Capture the cell that displays the provided text and extract its (x, y) central coordinate. 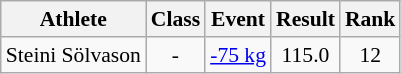
- (176, 55)
Class (176, 19)
Event (238, 19)
Result (306, 19)
-75 kg (238, 55)
Athlete (74, 19)
12 (370, 55)
115.0 (306, 55)
Steini Sölvason (74, 55)
Rank (370, 19)
